Identify which cell holds the provided text, then report its (X, Y) central coordinate. 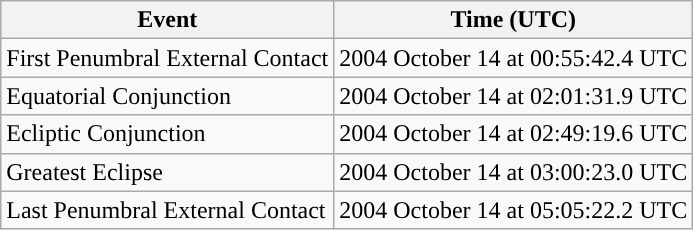
2004 October 14 at 03:00:23.0 UTC (514, 172)
Greatest Eclipse (168, 172)
2004 October 14 at 02:01:31.9 UTC (514, 96)
2004 October 14 at 05:05:22.2 UTC (514, 210)
Event (168, 20)
Time (UTC) (514, 20)
2004 October 14 at 00:55:42.4 UTC (514, 58)
Equatorial Conjunction (168, 96)
2004 October 14 at 02:49:19.6 UTC (514, 134)
Ecliptic Conjunction (168, 134)
First Penumbral External Contact (168, 58)
Last Penumbral External Contact (168, 210)
